Detect which cell encompasses the target text, then output its [x, y] center coordinate. 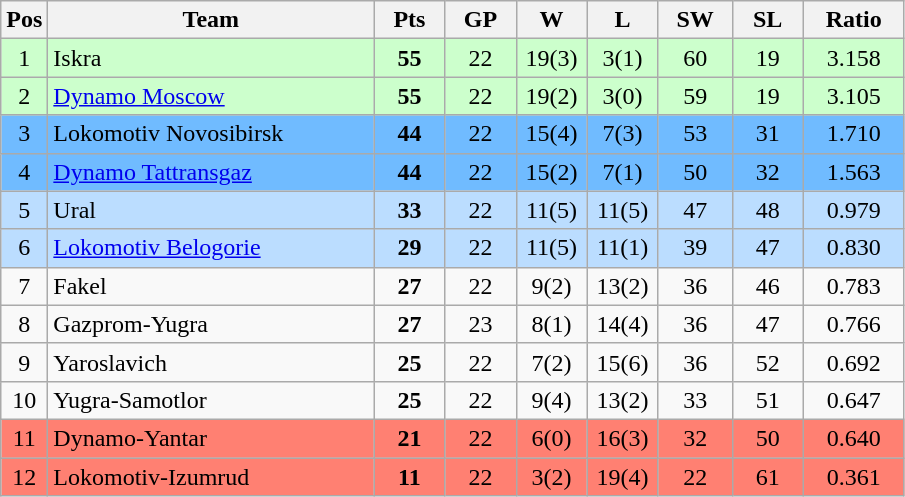
Team [211, 20]
Yaroslavich [211, 362]
1.710 [854, 134]
Gazprom-Yugra [211, 324]
23 [480, 324]
21 [410, 438]
46 [768, 286]
Fakel [211, 286]
SW [695, 20]
7(3) [622, 134]
Lokomotiv Novosibirsk [211, 134]
7(1) [622, 172]
3(0) [622, 96]
0.647 [854, 400]
Iskra [211, 58]
Dynamo Tattransgaz [211, 172]
52 [768, 362]
8(1) [552, 324]
7(2) [552, 362]
Lokomotiv Belogorie [211, 248]
59 [695, 96]
12 [24, 477]
7 [24, 286]
Pos [24, 20]
1.563 [854, 172]
0.830 [854, 248]
9(4) [552, 400]
6 [24, 248]
53 [695, 134]
51 [768, 400]
39 [695, 248]
15(4) [552, 134]
W [552, 20]
8 [24, 324]
3 [24, 134]
0.640 [854, 438]
0.766 [854, 324]
14(4) [622, 324]
61 [768, 477]
19(4) [622, 477]
6(0) [552, 438]
Ural [211, 210]
Ratio [854, 20]
0.361 [854, 477]
Dynamo-Yantar [211, 438]
15(6) [622, 362]
3(1) [622, 58]
9 [24, 362]
29 [410, 248]
Pts [410, 20]
L [622, 20]
0.979 [854, 210]
4 [24, 172]
Lokomotiv-Izumrud [211, 477]
2 [24, 96]
SL [768, 20]
3(2) [552, 477]
16(3) [622, 438]
5 [24, 210]
GP [480, 20]
3.105 [854, 96]
19(3) [552, 58]
0.783 [854, 286]
31 [768, 134]
15(2) [552, 172]
9(2) [552, 286]
3.158 [854, 58]
Yugra-Samotlor [211, 400]
11(1) [622, 248]
48 [768, 210]
1 [24, 58]
10 [24, 400]
0.692 [854, 362]
60 [695, 58]
19(2) [552, 96]
Dynamo Moscow [211, 96]
